Return the (X, Y) coordinate for the center point of the cell that contains the specified text.  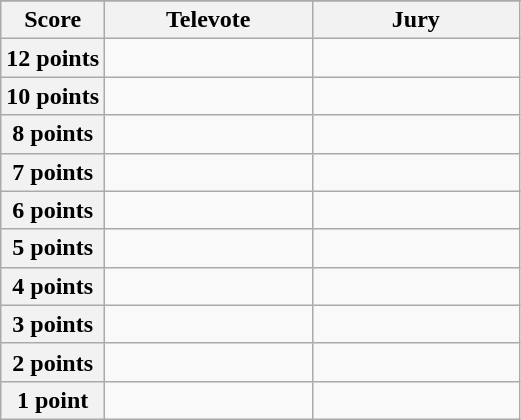
1 point (53, 400)
Jury (416, 20)
8 points (53, 134)
3 points (53, 324)
7 points (53, 172)
10 points (53, 96)
Televote (209, 20)
6 points (53, 210)
4 points (53, 286)
Score (53, 20)
5 points (53, 248)
12 points (53, 58)
2 points (53, 362)
